Return the (x, y) coordinate for the center point of the cell that contains the specified text.  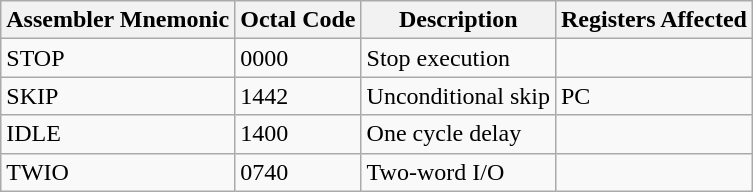
Two-word I/O (458, 172)
Assembler Mnemonic (118, 20)
SKIP (118, 96)
Unconditional skip (458, 96)
One cycle delay (458, 134)
STOP (118, 58)
Octal Code (298, 20)
1442 (298, 96)
0740 (298, 172)
1400 (298, 134)
PC (654, 96)
TWIO (118, 172)
Registers Affected (654, 20)
IDLE (118, 134)
Description (458, 20)
Stop execution (458, 58)
0000 (298, 58)
